Return the [X, Y] coordinate for the center point of the cell that contains the specified text.  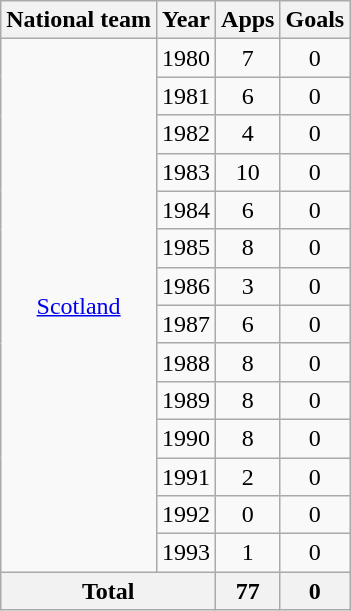
1982 [186, 134]
1981 [186, 96]
4 [248, 134]
7 [248, 58]
1 [248, 553]
Scotland [79, 306]
National team [79, 20]
1986 [186, 286]
Year [186, 20]
77 [248, 591]
Goals [315, 20]
1985 [186, 248]
1987 [186, 324]
3 [248, 286]
1988 [186, 362]
1991 [186, 477]
Total [108, 591]
10 [248, 172]
2 [248, 477]
1993 [186, 553]
1989 [186, 400]
Apps [248, 20]
1983 [186, 172]
1984 [186, 210]
1992 [186, 515]
1980 [186, 58]
1990 [186, 438]
